Locate the cell with the specified text and output its (X, Y) center coordinate. 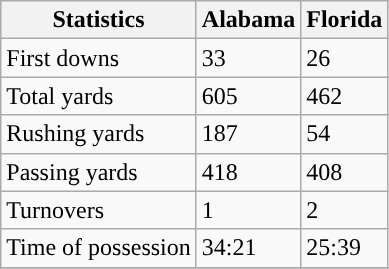
1 (248, 210)
Time of possession (99, 248)
25:39 (344, 248)
Turnovers (99, 210)
Rushing yards (99, 134)
Florida (344, 20)
Passing yards (99, 172)
408 (344, 172)
33 (248, 58)
Alabama (248, 20)
26 (344, 58)
34:21 (248, 248)
462 (344, 96)
Total yards (99, 96)
First downs (99, 58)
Statistics (99, 20)
54 (344, 134)
605 (248, 96)
187 (248, 134)
418 (248, 172)
2 (344, 210)
